Capture the cell that displays the provided text and extract its (x, y) central coordinate. 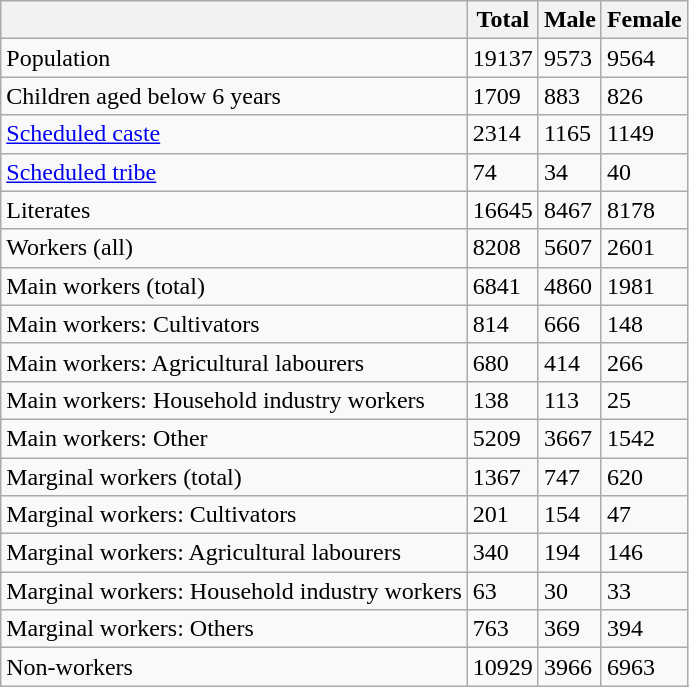
47 (644, 515)
Marginal workers: Agricultural labourers (234, 553)
74 (502, 172)
1165 (570, 134)
9564 (644, 58)
19137 (502, 58)
5209 (502, 438)
Marginal workers: Cultivators (234, 515)
40 (644, 172)
138 (502, 400)
814 (502, 324)
1981 (644, 286)
Non-workers (234, 667)
1149 (644, 134)
Children aged below 6 years (234, 96)
8178 (644, 210)
Total (502, 20)
266 (644, 362)
154 (570, 515)
340 (502, 553)
3966 (570, 667)
Population (234, 58)
201 (502, 515)
1542 (644, 438)
194 (570, 553)
Workers (all) (234, 248)
Main workers (total) (234, 286)
148 (644, 324)
3667 (570, 438)
33 (644, 591)
1709 (502, 96)
Main workers: Cultivators (234, 324)
146 (644, 553)
414 (570, 362)
34 (570, 172)
666 (570, 324)
8467 (570, 210)
Marginal workers (total) (234, 477)
620 (644, 477)
Scheduled caste (234, 134)
5607 (570, 248)
2314 (502, 134)
6841 (502, 286)
2601 (644, 248)
1367 (502, 477)
Female (644, 20)
763 (502, 629)
Marginal workers: Household industry workers (234, 591)
Main workers: Agricultural labourers (234, 362)
680 (502, 362)
Literates (234, 210)
63 (502, 591)
30 (570, 591)
883 (570, 96)
369 (570, 629)
394 (644, 629)
6963 (644, 667)
Marginal workers: Others (234, 629)
113 (570, 400)
16645 (502, 210)
Main workers: Household industry workers (234, 400)
Main workers: Other (234, 438)
25 (644, 400)
9573 (570, 58)
Male (570, 20)
4860 (570, 286)
747 (570, 477)
826 (644, 96)
10929 (502, 667)
8208 (502, 248)
Scheduled tribe (234, 172)
